Provide the [X, Y] coordinate of the cell's center where the given text is located.  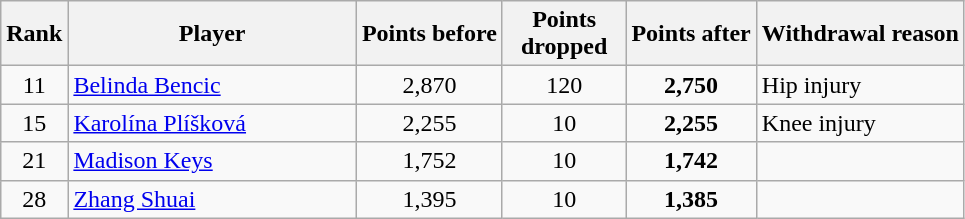
1,395 [429, 199]
1,385 [691, 199]
Knee injury [860, 123]
2,870 [429, 85]
Belinda Bencic [212, 85]
Hip injury [860, 85]
Points after [691, 34]
15 [34, 123]
11 [34, 85]
1,742 [691, 161]
Points before [429, 34]
Rank [34, 34]
Player [212, 34]
Withdrawal reason [860, 34]
120 [564, 85]
21 [34, 161]
Karolína Plíšková [212, 123]
Points dropped [564, 34]
Madison Keys [212, 161]
Zhang Shuai [212, 199]
2,750 [691, 85]
28 [34, 199]
1,752 [429, 161]
